Scan for the cell matching the given text and deliver its (X, Y) coordinate at center. 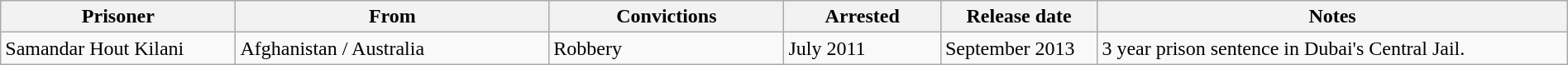
Afghanistan / Australia (392, 48)
September 2013 (1019, 48)
Samandar Hout Kilani (118, 48)
Robbery (667, 48)
Prisoner (118, 17)
3 year prison sentence in Dubai's Central Jail. (1332, 48)
Release date (1019, 17)
Convictions (667, 17)
Notes (1332, 17)
From (392, 17)
July 2011 (862, 48)
Arrested (862, 17)
